For the text-containing cell, return its midpoint in [x, y] coordinate format. 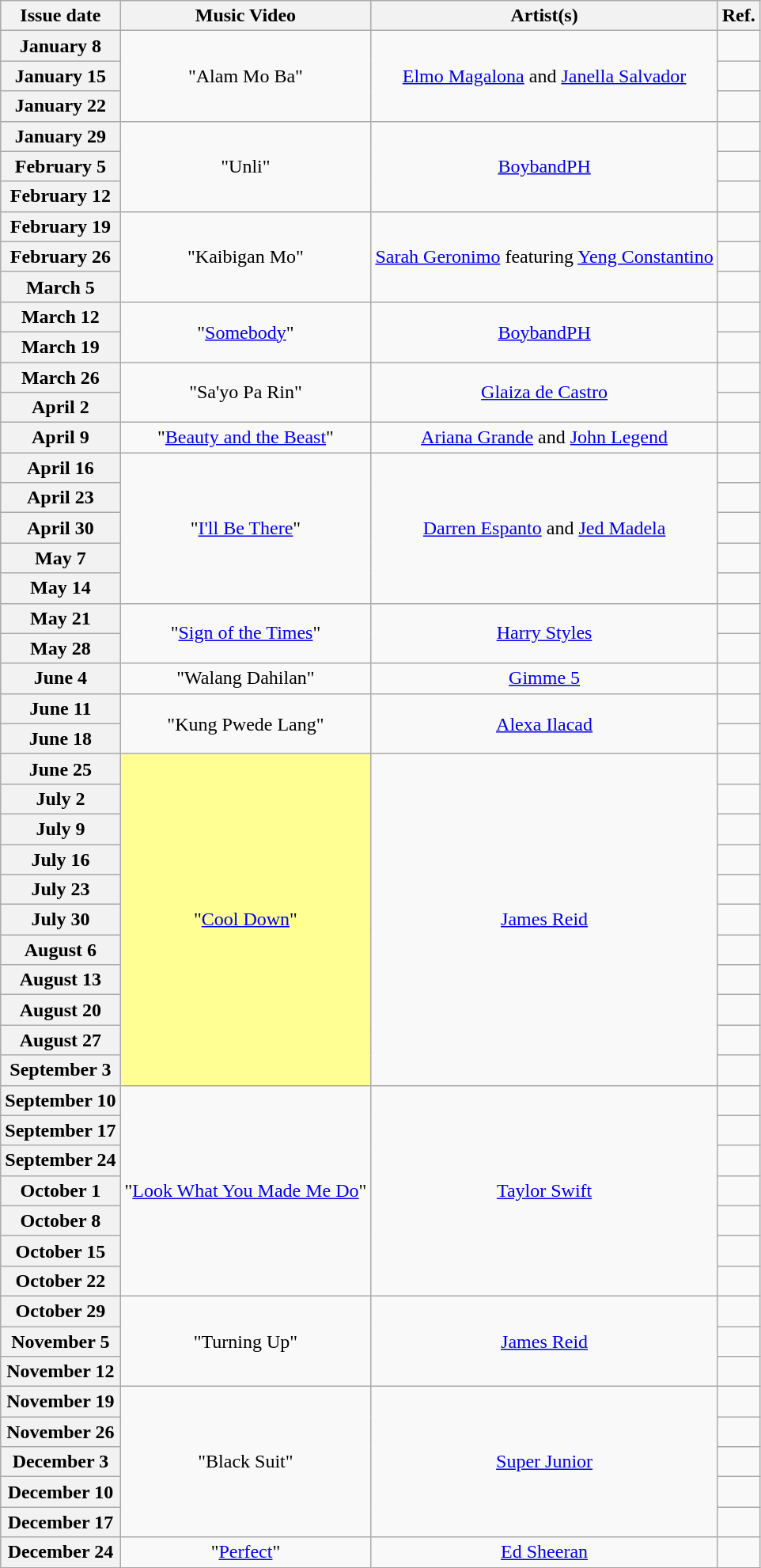
"Turning Up" [245, 1341]
Ed Sheeran [544, 1552]
November 26 [60, 1432]
"Beauty and the Beast" [245, 438]
"Sign of the Times" [245, 633]
"Kung Pwede Lang" [245, 723]
March 5 [60, 287]
Music Video [245, 16]
Taylor Swift [544, 1190]
November 19 [60, 1402]
April 9 [60, 438]
Elmo Magalona and Janella Salvador [544, 76]
February 5 [60, 166]
Ariana Grande and John Legend [544, 438]
"Black Suit" [245, 1462]
"I'll Be There" [245, 528]
February 12 [60, 196]
December 17 [60, 1522]
March 19 [60, 347]
May 7 [60, 558]
July 9 [60, 829]
December 10 [60, 1492]
Super Junior [544, 1462]
"Look What You Made Me Do" [245, 1190]
"Cool Down" [245, 920]
Issue date [60, 16]
"Kaibigan Mo" [245, 256]
September 3 [60, 1070]
"Somebody" [245, 332]
"Perfect" [245, 1552]
July 2 [60, 799]
"Walang Dahilan" [245, 678]
June 25 [60, 769]
January 29 [60, 136]
September 24 [60, 1160]
September 17 [60, 1130]
October 8 [60, 1221]
October 22 [60, 1281]
Harry Styles [544, 633]
October 29 [60, 1311]
July 23 [60, 890]
July 16 [60, 859]
April 30 [60, 528]
August 20 [60, 1010]
January 8 [60, 46]
"Unli" [245, 166]
February 26 [60, 256]
"Sa'yo Pa Rin" [245, 393]
"Alam Mo Ba" [245, 76]
Ref. [739, 16]
Sarah Geronimo featuring Yeng Constantino [544, 256]
Glaiza de Castro [544, 393]
November 12 [60, 1372]
September 10 [60, 1100]
October 1 [60, 1190]
July 30 [60, 920]
June 18 [60, 738]
Darren Espanto and Jed Madela [544, 528]
August 13 [60, 980]
April 16 [60, 468]
May 21 [60, 618]
Alexa Ilacad [544, 723]
February 19 [60, 226]
December 3 [60, 1462]
August 6 [60, 950]
October 15 [60, 1251]
May 28 [60, 648]
June 11 [60, 708]
January 22 [60, 106]
March 26 [60, 378]
May 14 [60, 588]
December 24 [60, 1552]
Artist(s) [544, 16]
March 12 [60, 317]
January 15 [60, 76]
June 4 [60, 678]
November 5 [60, 1342]
August 27 [60, 1040]
April 23 [60, 498]
Gimme 5 [544, 678]
April 2 [60, 408]
